Find where the given text appears and provide that cell's center as (X, Y) coordinate. 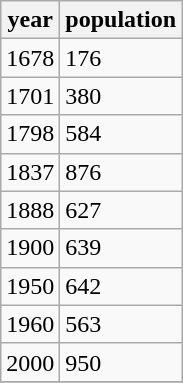
876 (121, 172)
176 (121, 58)
1950 (30, 286)
563 (121, 324)
1798 (30, 134)
population (121, 20)
950 (121, 362)
1900 (30, 248)
1837 (30, 172)
year (30, 20)
627 (121, 210)
1701 (30, 96)
584 (121, 134)
642 (121, 286)
1678 (30, 58)
639 (121, 248)
1960 (30, 324)
2000 (30, 362)
1888 (30, 210)
380 (121, 96)
